Search for the cell housing the specified text and yield its [x, y] center coordinate. 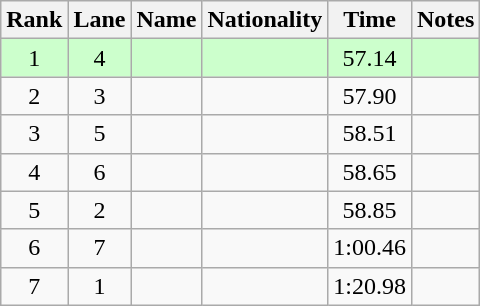
58.85 [370, 210]
57.14 [370, 58]
57.90 [370, 96]
Time [370, 20]
Rank [34, 20]
58.65 [370, 172]
Notes [445, 20]
58.51 [370, 134]
1:20.98 [370, 286]
Nationality [265, 20]
1:00.46 [370, 248]
Lane [100, 20]
Name [166, 20]
